Return (X, Y) of the center of cell containing provided text 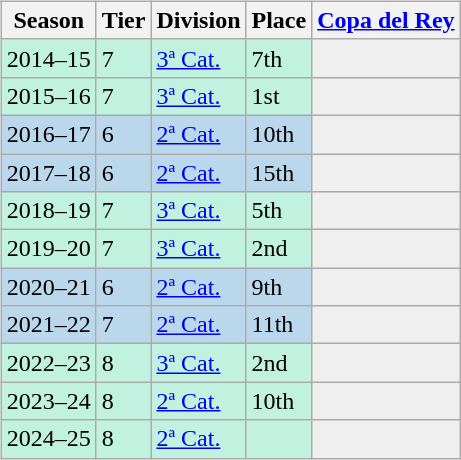
2016–17 (48, 134)
Season (48, 20)
11th (279, 325)
Place (279, 20)
2023–24 (48, 401)
5th (279, 211)
2015–16 (48, 96)
2019–20 (48, 249)
2018–19 (48, 211)
Copa del Rey (386, 20)
2022–23 (48, 363)
2014–15 (48, 58)
Tier (124, 20)
9th (279, 287)
2017–18 (48, 173)
2024–25 (48, 439)
2021–22 (48, 325)
15th (279, 173)
2020–21 (48, 287)
Division (198, 20)
7th (279, 58)
1st (279, 96)
